Locate the cell with the specified text and output its [X, Y] center coordinate. 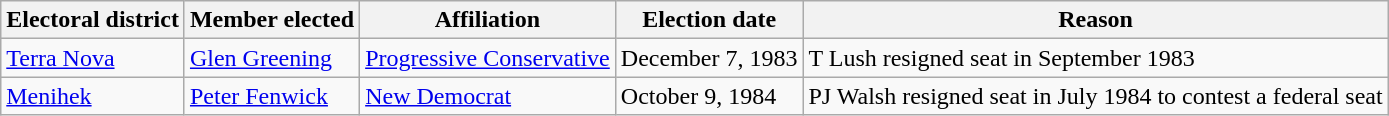
Glen Greening [272, 58]
October 9, 1984 [709, 96]
Peter Fenwick [272, 96]
Terra Nova [93, 58]
T Lush resigned seat in September 1983 [1096, 58]
December 7, 1983 [709, 58]
Menihek [93, 96]
New Democrat [488, 96]
Reason [1096, 20]
Affiliation [488, 20]
Progressive Conservative [488, 58]
Electoral district [93, 20]
Election date [709, 20]
Member elected [272, 20]
PJ Walsh resigned seat in July 1984 to contest a federal seat [1096, 96]
